Provide the [x, y] coordinate of the cell's center where the given text is located.  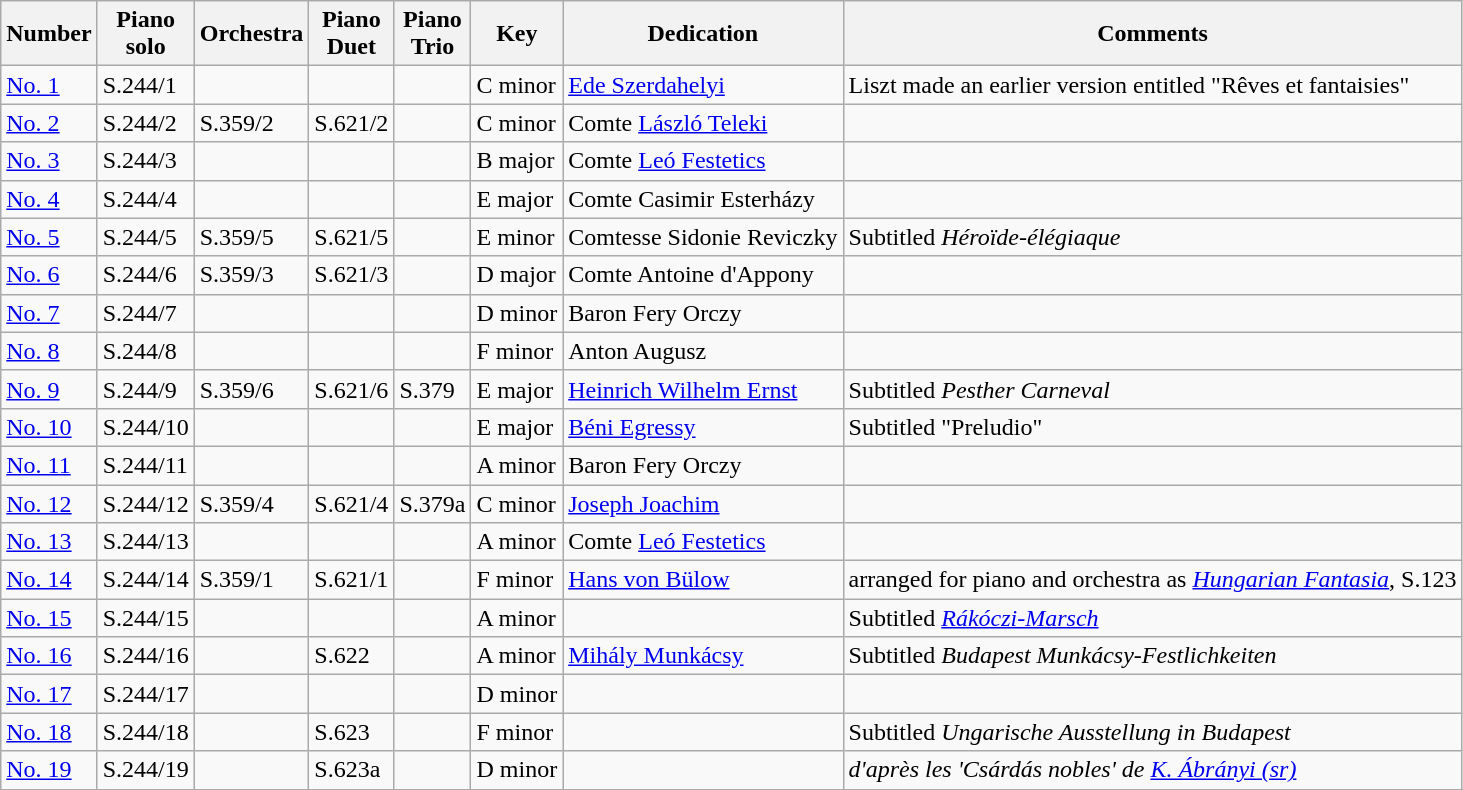
No. 13 [49, 542]
Mihály Munkácsy [703, 656]
S.379a [432, 503]
Subtitled Ungarische Ausstellung in Budapest [1152, 732]
Comtesse Sidonie Reviczky [703, 237]
Dedication [703, 34]
S.244/17 [146, 694]
S.623a [352, 770]
S.621/4 [352, 503]
No. 12 [49, 503]
No. 18 [49, 732]
Number [49, 34]
S.621/3 [352, 275]
No. 7 [49, 313]
S.621/5 [352, 237]
No. 11 [49, 465]
Comte Antoine d'Appony [703, 275]
Comments [1152, 34]
Béni Egressy [703, 427]
S.379 [432, 389]
Key [517, 34]
S.621/6 [352, 389]
B major [517, 161]
S.244/1 [146, 85]
S.244/6 [146, 275]
No. 5 [49, 237]
No. 10 [49, 427]
S.359/3 [252, 275]
Subtitled Rákóczi-Marsch [1152, 618]
Orchestra [252, 34]
arranged for piano and orchestra as Hungarian Fantasia, S.123 [1152, 580]
Piano Trio [432, 34]
S.244/12 [146, 503]
S.244/7 [146, 313]
Comte László Teleki [703, 123]
No. 9 [49, 389]
No. 1 [49, 85]
E minor [517, 237]
No. 8 [49, 351]
S.244/10 [146, 427]
Subtitled "Preludio" [1152, 427]
Subtitled Budapest Munkácsy-Festlichkeiten [1152, 656]
D major [517, 275]
No. 16 [49, 656]
Anton Augusz [703, 351]
S.244/19 [146, 770]
S.244/2 [146, 123]
S.244/4 [146, 199]
Subtitled Pesther Carneval [1152, 389]
Hans von Bülow [703, 580]
S.359/4 [252, 503]
S.244/8 [146, 351]
S.244/15 [146, 618]
S.359/2 [252, 123]
No. 6 [49, 275]
S.359/5 [252, 237]
Heinrich Wilhelm Ernst [703, 389]
Ede Szerdahelyi [703, 85]
S.244/18 [146, 732]
S.244/11 [146, 465]
S.623 [352, 732]
d'après les 'Csárdás nobles' de K. Ábrányi (sr) [1152, 770]
S.244/9 [146, 389]
S.244/5 [146, 237]
S.359/1 [252, 580]
No. 19 [49, 770]
Subtitled Héroïde-élégiaque [1152, 237]
S.359/6 [252, 389]
No. 17 [49, 694]
S.244/14 [146, 580]
Piano Duet [352, 34]
S.244/3 [146, 161]
S.244/13 [146, 542]
Comte Casimir Esterházy [703, 199]
No. 14 [49, 580]
Joseph Joachim [703, 503]
Liszt made an earlier version entitled "Rêves et fantaisies" [1152, 85]
S.622 [352, 656]
No. 3 [49, 161]
No. 15 [49, 618]
Piano solo [146, 34]
No. 4 [49, 199]
No. 2 [49, 123]
S.244/16 [146, 656]
S.621/2 [352, 123]
S.621/1 [352, 580]
